Provide the (X, Y) coordinate of the cell's center where the given text is located.  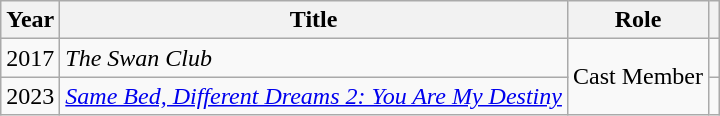
2017 (30, 58)
Role (638, 20)
Year (30, 20)
The Swan Club (314, 58)
Same Bed, Different Dreams 2: You Are My Destiny (314, 96)
2023 (30, 96)
Cast Member (638, 77)
Title (314, 20)
